Return the (X, Y) coordinate for the center point of the cell that contains the specified text.  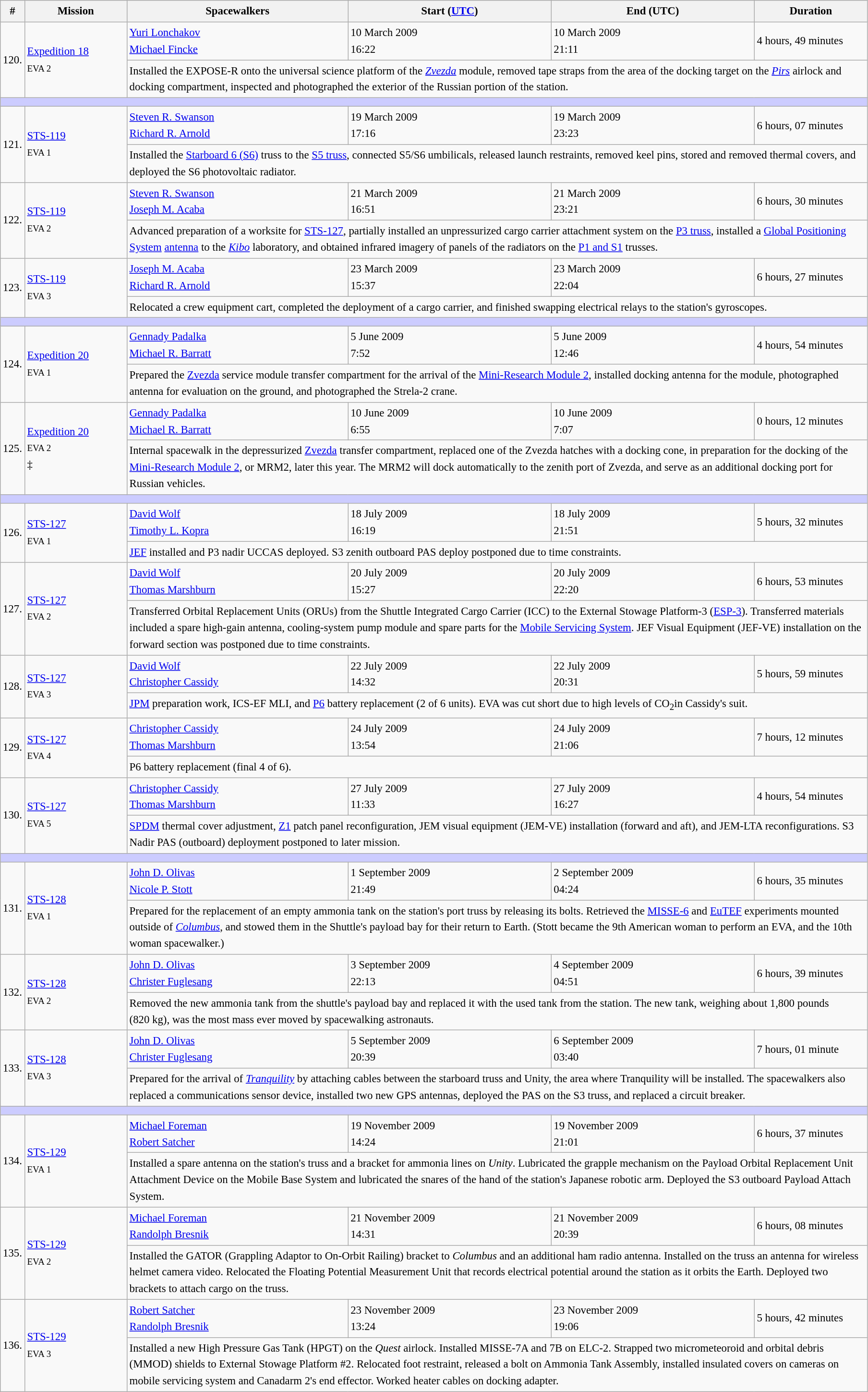
6 hours, 39 minutes (811, 973)
7 hours, 12 minutes (811, 737)
Mission (76, 12)
122. (12, 220)
P6 battery replacement (final 4 of 6). (497, 767)
2 September 200904:24 (653, 881)
Expedition 20EVA 1 (76, 365)
125. (12, 449)
18 July 200916:19 (449, 523)
5 June 20097:52 (449, 346)
JPM preparation work, ICS-EF MLI, and P6 battery replacement (2 of 6 units). EVA was cut short due to high levels of CO2in Cassidy's suit. (497, 706)
STS-128EVA 3 (76, 1068)
Robert Satcher Randolph Bresnik (237, 1318)
19 March 200923:23 (653, 126)
Expedition 20EVA 2‡ (76, 449)
Michael Foreman Randolph Bresnik (237, 1226)
STS-129EVA 3 (76, 1345)
6 hours, 37 minutes (811, 1134)
21 November 200914:31 (449, 1226)
Start (UTC) (449, 12)
1 September 200921:49 (449, 881)
David Wolf Christopher Cassidy (237, 674)
5 hours, 32 minutes (811, 523)
6 hours, 27 minutes (811, 278)
7 hours, 01 minute (811, 1049)
STS-127EVA 2 (76, 609)
Steven R. Swanson Joseph M. Acaba (237, 202)
6 September 200903:40 (653, 1049)
6 hours, 07 minutes (811, 126)
135. (12, 1253)
STS-127EVA 4 (76, 748)
129. (12, 748)
Yuri Lonchakov Michael Fincke (237, 41)
5 September 200920:39 (449, 1049)
133. (12, 1068)
David Wolf Timothy L. Kopra (237, 523)
124. (12, 365)
4 hours, 49 minutes (811, 41)
21 November 200920:39 (653, 1226)
21 March 200923:21 (653, 202)
Michael Foreman Robert Satcher (237, 1134)
132. (12, 992)
4 September 200904:51 (653, 973)
10 June 20096:55 (449, 422)
23 March 200915:37 (449, 278)
20 July 200922:20 (653, 582)
27 July 200911:33 (449, 796)
19 March 200917:16 (449, 126)
23 March 200922:04 (653, 278)
Spacewalkers (237, 12)
6 hours, 08 minutes (811, 1226)
STS-129EVA 1 (76, 1161)
126. (12, 533)
3 September 200922:13 (449, 973)
19 November 200914:24 (449, 1134)
Relocated a crew equipment cart, completed the deployment of a cargo carrier, and finished swapping electrical relays to the station's gyroscopes. (497, 307)
STS-127EVA 1 (76, 533)
STS-128EVA 2 (76, 992)
# (12, 12)
127. (12, 609)
24 July 200921:06 (653, 737)
0 hours, 12 minutes (811, 422)
5 hours, 42 minutes (811, 1318)
10 June 20097:07 (653, 422)
STS-127EVA 5 (76, 816)
130. (12, 816)
27 July 200916:27 (653, 796)
10 March 200916:22 (449, 41)
Expedition 18EVA 2 (76, 60)
22 July 200920:31 (653, 674)
18 July 200921:51 (653, 523)
STS-119EVA 3 (76, 288)
134. (12, 1161)
John D. Olivas Nicole P. Stott (237, 881)
121. (12, 145)
128. (12, 687)
22 July 200914:32 (449, 674)
5 June 200912:46 (653, 346)
23 November 200913:24 (449, 1318)
20 July 200915:27 (449, 582)
5 hours, 59 minutes (811, 674)
131. (12, 908)
6 hours, 53 minutes (811, 582)
24 July 200913:54 (449, 737)
136. (12, 1345)
David Wolf Thomas Marshburn (237, 582)
STS-128EVA 1 (76, 908)
19 November 200921:01 (653, 1134)
STS-119EVA 1 (76, 145)
6 hours, 30 minutes (811, 202)
Steven R. Swanson Richard R. Arnold (237, 126)
23 November 200919:06 (653, 1318)
21 March 200916:51 (449, 202)
123. (12, 288)
Joseph M. Acaba Richard R. Arnold (237, 278)
Duration (811, 12)
120. (12, 60)
JEF installed and P3 nadir UCCAS deployed. S3 zenith outboard PAS deploy postponed due to time constraints. (497, 552)
10 March 200921:11 (653, 41)
STS-119EVA 2 (76, 220)
STS-129EVA 2 (76, 1253)
6 hours, 35 minutes (811, 881)
End (UTC) (653, 12)
STS-127EVA 3 (76, 687)
